Find where the given text appears and provide that cell's center as (X, Y) coordinate. 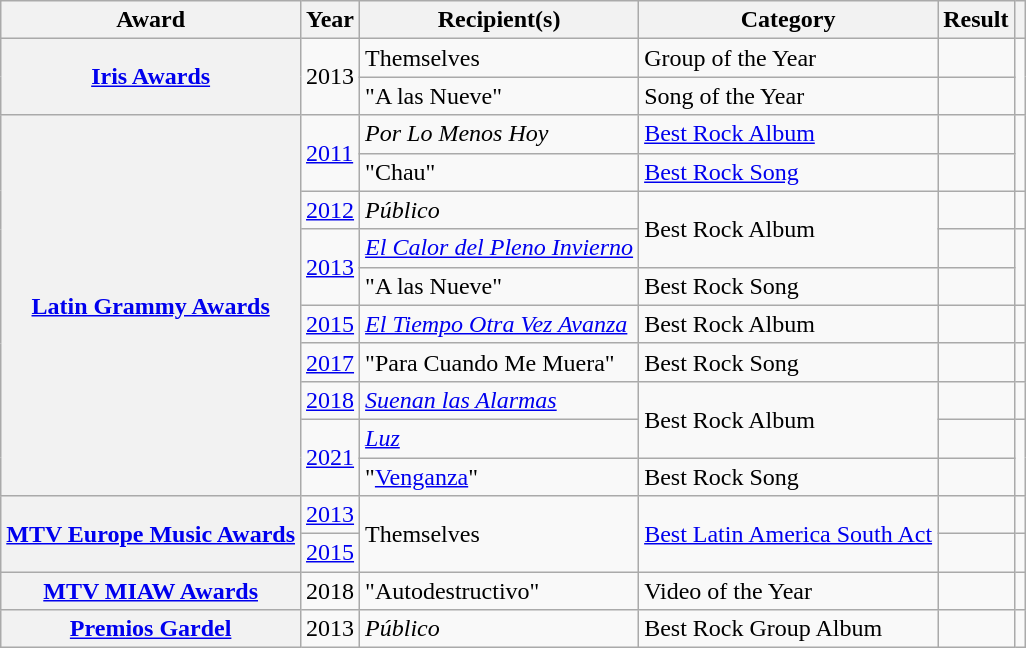
El Calor del Pleno Invierno (500, 248)
El Tiempo Otra Vez Avanza (500, 324)
Best Latin America South Act (788, 534)
Por Lo Menos Hoy (500, 134)
"Chau" (500, 172)
Category (788, 20)
Best Rock Group Album (788, 629)
Latin Grammy Awards (151, 306)
Premios Gardel (151, 629)
"Para Cuando Me Muera" (500, 362)
Song of the Year (788, 96)
Result (976, 20)
2012 (330, 210)
MTV MIAW Awards (151, 591)
Video of the Year (788, 591)
Luz (500, 438)
Recipient(s) (500, 20)
2011 (330, 153)
Iris Awards (151, 77)
"Autodestructivo" (500, 591)
Suenan las Alarmas (500, 400)
MTV Europe Music Awards (151, 534)
2021 (330, 457)
Year (330, 20)
Group of the Year (788, 58)
Award (151, 20)
"Venganza" (500, 477)
2017 (330, 362)
